Detect which cell encompasses the target text, then output its [x, y] center coordinate. 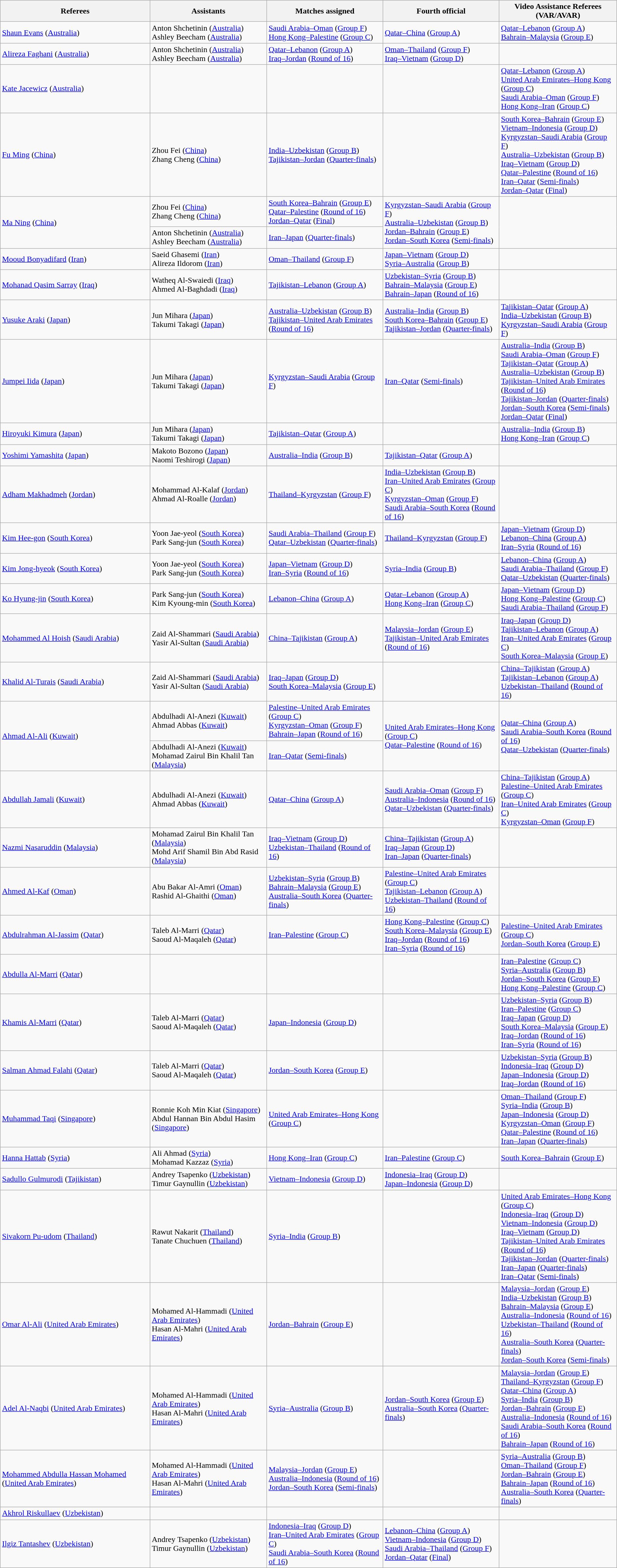
Kyrgyzstan–Saudi Arabia (Group F)Australia–Uzbekistan (Group B)Jordan–Bahrain (Group E)Jordan–South Korea (Semi-finals) [441, 222]
Japan–Vietnam (Group D)Hong Kong–Palestine (Group C)Saudi Arabia–Thailand (Group F) [558, 599]
Makoto Bozono (Japan)Naomi Teshirogi (Japan) [208, 455]
Iraq–Vietnam (Group D)Uzbekistan–Thailand (Round of 16) [325, 848]
Park Sang-jun (South Korea)Kim Kyoung-min (South Korea) [208, 599]
Abu Bakar Al-Amri (Oman)Rashid Al-Ghaithi (Oman) [208, 891]
Lebanon–China (Group A)Saudi Arabia–Thailand (Group F)Qatar–Uzbekistan (Quarter-finals) [558, 568]
Alireza Faghani (Australia) [75, 54]
Ilgiz Tantashev (Uzbekistan) [75, 1544]
Jordan–South Korea (Group E)Australia–South Korea (Quarter-finals) [441, 1408]
Saeid Ghasemi (Iran)Alireza Ildorom (Iran) [208, 259]
Kim Jong-hyeok (South Korea) [75, 568]
South Korea–Bahrain (Group E) [558, 1158]
Mohammed Abdulla Hassan Mohamed (United Arab Emirates) [75, 1478]
Assistants [208, 11]
Mohamad Zairul Bin Khalil Tan (Malaysia)Mohd Arif Shamil Bin Abd Rasid (Malaysia) [208, 848]
Iran–Palestine (Group C)Syria–Australia (Group B)Jordan–South Korea (Group E)Hong Kong–Palestine (Group C) [558, 974]
Australia–India (Group B)South Korea–Bahrain (Group E)Tajikistan–Jordan (Quarter-finals) [441, 320]
Iraq–Japan (Group D)Tajikistan–Lebanon (Group A)Iran–United Arab Emirates (Group C)South Korea–Malaysia (Group E) [558, 638]
Palestine–United Arab Emirates (Group C)Tajikistan–Lebanon (Group A)Uzbekistan–Thailand (Round of 16) [441, 891]
Khamis Al-Marri (Qatar) [75, 1022]
Jordan–South Korea (Group E) [325, 1070]
Tajikistan–Qatar (Group A)India–Uzbekistan (Group B)Kyrgyzstan–Saudi Arabia (Group F) [558, 320]
Referees [75, 11]
Qatar–Lebanon (Group A)Bahrain–Malaysia (Group E) [558, 32]
Ahmed Al-Kaf (Oman) [75, 891]
Uzbekistan–Syria (Group B)Iran–Palestine (Group C)Iraq–Japan (Group D)South Korea–Malaysia (Group E)Iraq–Jordan (Round of 16)Iran–Syria (Round of 16) [558, 1022]
Ali Ahmad (Syria)Mohamad Kazzaz (Syria) [208, 1158]
Hiroyuki Kimura (Japan) [75, 434]
Kate Jacewicz (Australia) [75, 89]
Matches assigned [325, 11]
Omar Al-Ali (United Arab Emirates) [75, 1324]
Ahmad Al-Ali (Kuwait) [75, 736]
Japan–Indonesia (Group D) [325, 1022]
United Arab Emirates–Hong Kong (Group C)Qatar–Palestine (Round of 16) [441, 736]
Shaun Evans (Australia) [75, 32]
China–Tajikistan (Group A)Iraq–Japan (Group D)Iran–Japan (Quarter-finals) [441, 848]
Sadullo Gulmurodi (Tajikistan) [75, 1179]
Iran–Japan (Quarter-finals) [325, 237]
Mohammed Al Hoish (Saudi Arabia) [75, 638]
Muhammad Taqi (Singapore) [75, 1118]
Palestine–United Arab Emirates (Group C)Jordan–South Korea (Group E) [558, 935]
Hanna Hattab (Syria) [75, 1158]
Hong Kong–Palestine (Group C)South Korea–Malaysia (Group E)Iraq–Jordan (Round of 16)Iran–Syria (Round of 16) [441, 935]
Khalid Al-Turais (Saudi Arabia) [75, 682]
China–Tajikistan (Group A) [325, 638]
South Korea–Bahrain (Group E)Qatar–Palestine (Round of 16)Jordan–Qatar (Final) [325, 212]
Yusuke Araki (Japan) [75, 320]
Australia–India (Group B) [325, 455]
Ronnie Koh Min Kiat (Singapore)Abdul Hannan Bin Abdul Hasim (Singapore) [208, 1118]
Syria–Australia (Group B) [325, 1408]
Japan–Vietnam (Group D)Syria–Australia (Group B) [441, 259]
Oman–Thailand (Group F)Iraq–Vietnam (Group D) [441, 54]
Saudi Arabia–Thailand (Group F)Qatar–Uzbekistan (Quarter-finals) [325, 538]
Qatar–Lebanon (Group A)Iraq–Jordan (Round of 16) [325, 54]
Sivakorn Pu-udom (Thailand) [75, 1236]
United Arab Emirates–Hong Kong (Group C) [325, 1118]
Uzbekistan–Syria (Group B)Indonesia–Iraq (Group D)Japan–Indonesia (Group D)Iraq–Jordan (Round of 16) [558, 1070]
Abdulhadi Al-Anezi (Kuwait)Mohamad Zairul Bin Khalil Tan (Malaysia) [208, 756]
Malaysia–Jordan (Group E)Tajikistan–United Arab Emirates (Round of 16) [441, 638]
Indonesia–Iraq (Group D)Japan–Indonesia (Group D) [441, 1179]
Video Assistance Referees (VAR/AVAR) [558, 11]
Jordan–Bahrain (Group E) [325, 1324]
Mooud Bonyadifard (Iran) [75, 259]
Malaysia–Jordan (Group E)Australia–Indonesia (Round of 16)Jordan–South Korea (Semi-finals) [325, 1478]
India–Uzbekistan (Group B)Iran–United Arab Emirates (Group C)Kyrgyzstan–Oman (Group F)Saudi Arabia–South Korea (Round of 16) [441, 494]
China–Tajikistan (Group A)Palestine–United Arab Emirates (Group C)Iran–United Arab Emirates (Group C)Kyrgyzstan–Oman (Group F) [558, 799]
Mohanad Qasim Sarray (Iraq) [75, 285]
Kim Hee-gon (South Korea) [75, 538]
Hong Kong–Iran (Group C) [325, 1158]
Palestine–United Arab Emirates (Group C)Kyrgyzstan–Oman (Group F)Bahrain–Japan (Round of 16) [325, 721]
Fu Ming (China) [75, 155]
Watheq Al-Swaiedi (Iraq)Ahmed Al-Baghdadi (Iraq) [208, 285]
Vietnam–Indonesia (Group D) [325, 1179]
Oman–Thailand (Group F) [325, 259]
Ma Ning (China) [75, 222]
Rawut Nakarit (Thailand)Tanate Chuchuen (Thailand) [208, 1236]
Australia–India (Group B)Hong Kong–Iran (Group C) [558, 434]
Abdullah Jamali (Kuwait) [75, 799]
Indonesia–Iraq (Group D)Iran–United Arab Emirates (Group C)Saudi Arabia–South Korea (Round of 16) [325, 1544]
Lebanon–China (Group A) [325, 599]
Uzbekistan–Syria (Group B)Bahrain–Malaysia (Group E)Australia–South Korea (Quarter-finals) [325, 891]
Qatar–Lebanon (Group A)Hong Kong–Iran (Group C) [441, 599]
Japan–Vietnam (Group D)Lebanon–China (Group A)Iran–Syria (Round of 16) [558, 538]
Japan–Vietnam (Group D)Iran–Syria (Round of 16) [325, 568]
Adel Al-Naqbi (United Arab Emirates) [75, 1408]
Nazmi Nasaruddin (Malaysia) [75, 848]
Saudi Arabia–Oman (Group F)Hong Kong–Palestine (Group C) [325, 32]
Uzbekistan–Syria (Group B)Bahrain–Malaysia (Group E)Bahrain–Japan (Round of 16) [441, 285]
Lebanon–China (Group A)Vietnam–Indonesia (Group D)Saudi Arabia–Thailand (Group F)Jordan–Qatar (Final) [441, 1544]
Ko Hyung-jin (South Korea) [75, 599]
Iraq–Japan (Group D)South Korea–Malaysia (Group E) [325, 682]
Abdulla Al-Marri (Qatar) [75, 974]
Jumpei Iida (Japan) [75, 381]
Yoshimi Yamashita (Japan) [75, 455]
Abdulrahman Al-Jassim (Qatar) [75, 935]
Qatar–China (Group A)Saudi Arabia–South Korea (Round of 16)Qatar–Uzbekistan (Quarter-finals) [558, 736]
Kyrgyzstan–Saudi Arabia (Group F) [325, 381]
Fourth official [441, 11]
Syria–Australia (Group B)Oman–Thailand (Group F)Jordan–Bahrain (Group E)Bahrain–Japan (Round of 16)Australia–South Korea (Quarter-finals) [558, 1478]
Mohammad Al-Kalaf (Jordan)Ahmad Al-Roalle (Jordan) [208, 494]
Akhrol Riskullaev (Uzbekistan) [75, 1513]
Australia–Uzbekistan (Group B)Tajikistan–United Arab Emirates (Round of 16) [325, 320]
India–Uzbekistan (Group B)Tajikistan–Jordan (Quarter-finals) [325, 155]
China–Tajikistan (Group A)Tajikistan–Lebanon (Group A)Uzbekistan–Thailand (Round of 16) [558, 682]
Adham Makhadmeh (Jordan) [75, 494]
Salman Ahmad Falahi (Qatar) [75, 1070]
Qatar–Lebanon (Group A)United Arab Emirates–Hong Kong (Group C)Saudi Arabia–Oman (Group F)Hong Kong–Iran (Group C) [558, 89]
Saudi Arabia–Oman (Group F)Australia–Indonesia (Round of 16)Qatar–Uzbekistan (Quarter-finals) [441, 799]
Tajikistan–Lebanon (Group A) [325, 285]
